Provide the (x, y) coordinate of the cell's center where the given text is located.  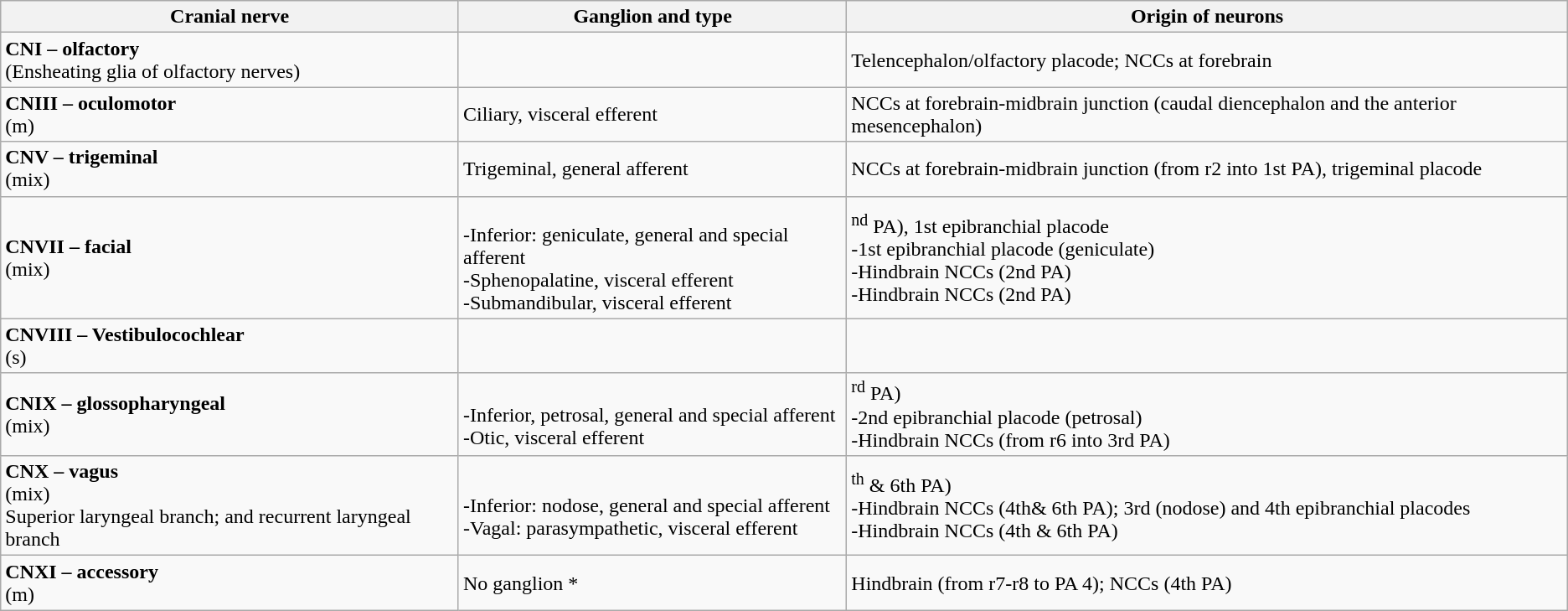
NCCs at forebrain-midbrain junction (from r2 into 1st PA), trigeminal placode (1207, 169)
nd PA), 1st epibranchial placode-1st epibranchial placode (geniculate)-Hindbrain NCCs (2nd PA)-Hindbrain NCCs (2nd PA) (1207, 257)
-Inferior: nodose, general and special afferent-Vagal: parasympathetic, visceral efferent (652, 506)
CNIII – oculomotor(m) (230, 114)
Ciliary, visceral efferent (652, 114)
CNVIII – Vestibulocochlear(s) (230, 345)
Origin of neurons (1207, 17)
NCCs at forebrain-midbrain junction (caudal diencephalon and the anterior mesencephalon) (1207, 114)
th & 6th PA)-Hindbrain NCCs (4th& 6th PA); 3rd (nodose) and 4th epibranchial placodes-Hindbrain NCCs (4th & 6th PA) (1207, 506)
-Inferior, petrosal, general and special afferent-Otic, visceral efferent (652, 414)
CNVII – facial(mix) (230, 257)
CNIX – glossopharyngeal(mix) (230, 414)
CNI – olfactory(Ensheating glia of olfactory nerves) (230, 60)
Ganglion and type (652, 17)
CNXI – accessory(m) (230, 583)
No ganglion * (652, 583)
CNV – trigeminal(mix) (230, 169)
Hindbrain (from r7-r8 to PA 4); NCCs (4th PA) (1207, 583)
Telencephalon/olfactory placode; NCCs at forebrain (1207, 60)
rd PA)-2nd epibranchial placode (petrosal)-Hindbrain NCCs (from r6 into 3rd PA) (1207, 414)
Cranial nerve (230, 17)
-Inferior: geniculate, general and special afferent-Sphenopalatine, visceral efferent-Submandibular, visceral efferent (652, 257)
CNX – vagus(mix)Superior laryngeal branch; and recurrent laryngeal branch (230, 506)
Trigeminal, general afferent (652, 169)
